Return [x, y] of the center of cell containing provided text 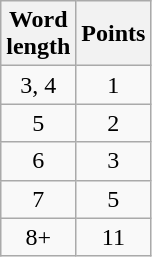
3, 4 [38, 85]
Points [114, 34]
11 [114, 237]
3 [114, 161]
6 [38, 161]
Word length [38, 34]
8+ [38, 237]
7 [38, 199]
2 [114, 123]
1 [114, 85]
